Extract the (x, y) coordinate from the center of the cell holding the provided text.  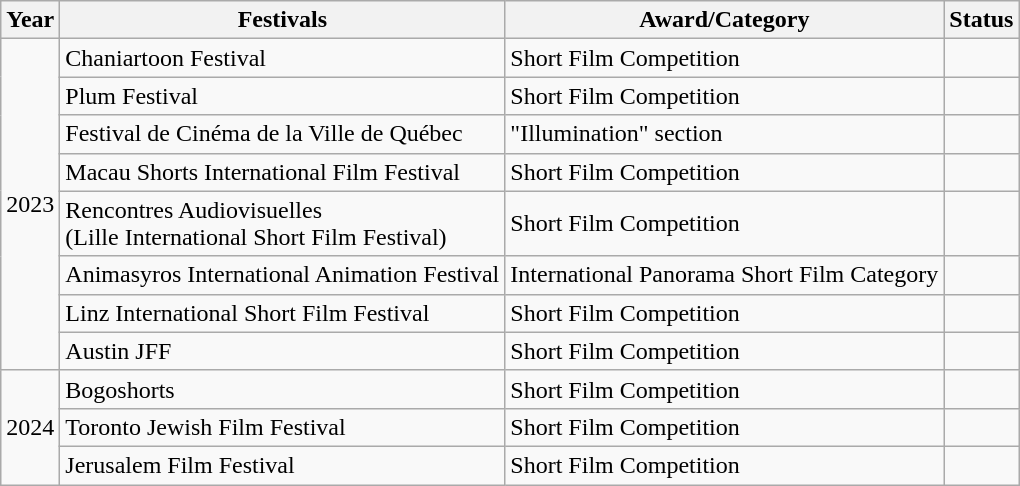
Linz International Short Film Festival (282, 313)
"Illumination" section (724, 134)
Plum Festival (282, 96)
Year (30, 20)
2023 (30, 205)
Festival de Cinéma de la Ville de Québec (282, 134)
Toronto Jewish Film Festival (282, 427)
Festivals (282, 20)
Bogoshorts (282, 389)
International Panorama Short Film Category (724, 275)
2024 (30, 427)
Animasyros International Animation Festival (282, 275)
Austin JFF (282, 351)
Jerusalem Film Festival (282, 465)
Rencontres Audiovisuelles(Lille International Short Film Festival) (282, 224)
Chaniartoon Festival (282, 58)
Status (982, 20)
Award/Category (724, 20)
Macau Shorts International Film Festival (282, 172)
